Return [X, Y] of the center of cell containing provided text 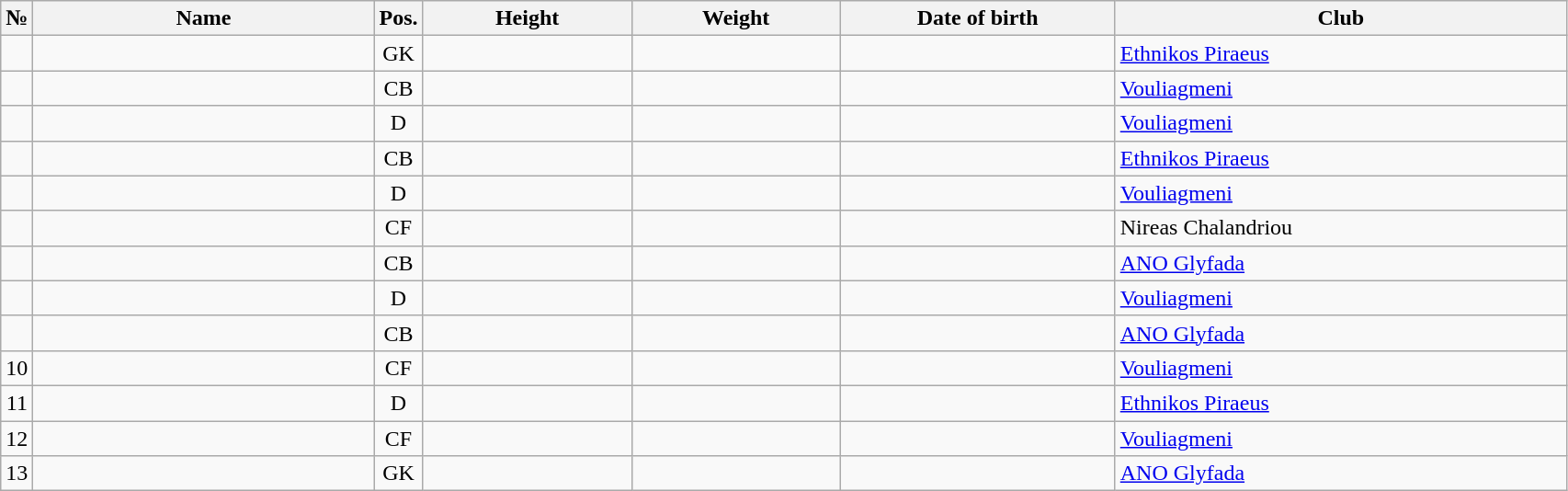
Pos. [399, 18]
12 [17, 439]
Club [1340, 18]
Nireas Chalandriou [1340, 228]
Date of birth [978, 18]
Height [528, 18]
13 [17, 474]
№ [17, 18]
Weight [735, 18]
10 [17, 368]
11 [17, 403]
Name [204, 18]
